From the cell containing the given text, extract its center point as [X, Y] coordinate. 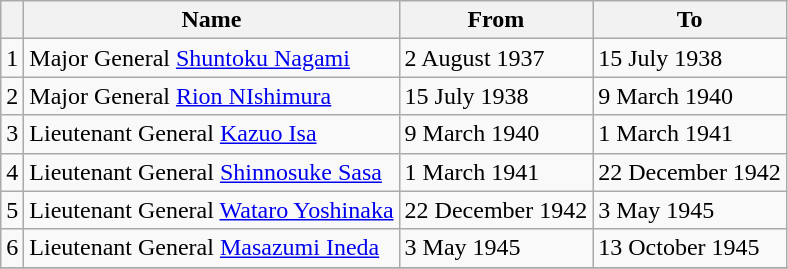
Major General Shuntoku Nagami [212, 58]
Lieutenant General Masazumi Ineda [212, 248]
To [690, 20]
Name [212, 20]
6 [12, 248]
Lieutenant General Kazuo Isa [212, 134]
3 [12, 134]
From [496, 20]
Lieutenant General Shinnosuke Sasa [212, 172]
1 [12, 58]
2 August 1937 [496, 58]
Major General Rion NIshimura [212, 96]
5 [12, 210]
Lieutenant General Wataro Yoshinaka [212, 210]
2 [12, 96]
4 [12, 172]
13 October 1945 [690, 248]
